Determine the (X, Y) coordinate at the center of the cell enclosing the given text.  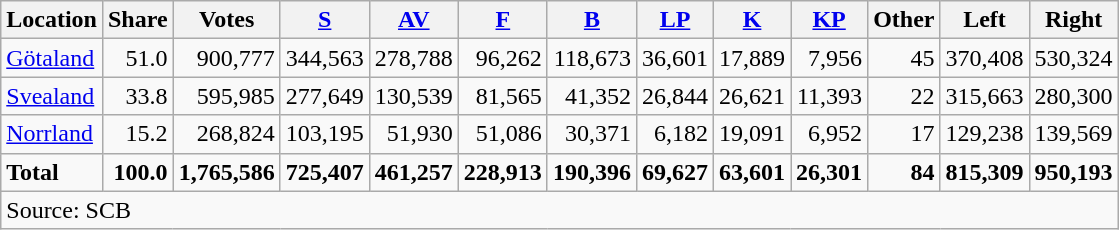
B (592, 20)
278,788 (414, 58)
AV (414, 20)
15.2 (138, 134)
Götaland (52, 58)
51.0 (138, 58)
Other (904, 20)
17 (904, 134)
228,913 (502, 172)
370,408 (984, 58)
530,324 (1074, 58)
100.0 (138, 172)
96,262 (502, 58)
Norrland (52, 134)
45 (904, 58)
11,393 (830, 96)
Votes (226, 20)
84 (904, 172)
950,193 (1074, 172)
344,563 (324, 58)
F (502, 20)
103,195 (324, 134)
118,673 (592, 58)
130,539 (414, 96)
KP (830, 20)
33.8 (138, 96)
Right (1074, 20)
22 (904, 96)
6,182 (674, 134)
51,086 (502, 134)
Left (984, 20)
51,930 (414, 134)
129,238 (984, 134)
461,257 (414, 172)
595,985 (226, 96)
Location (52, 20)
41,352 (592, 96)
139,569 (1074, 134)
Svealand (52, 96)
26,621 (752, 96)
815,309 (984, 172)
LP (674, 20)
6,952 (830, 134)
277,649 (324, 96)
Source: SCB (560, 210)
268,824 (226, 134)
26,844 (674, 96)
900,777 (226, 58)
69,627 (674, 172)
36,601 (674, 58)
190,396 (592, 172)
17,889 (752, 58)
26,301 (830, 172)
Total (52, 172)
725,407 (324, 172)
7,956 (830, 58)
315,663 (984, 96)
30,371 (592, 134)
Share (138, 20)
S (324, 20)
K (752, 20)
19,091 (752, 134)
81,565 (502, 96)
63,601 (752, 172)
280,300 (1074, 96)
1,765,586 (226, 172)
